Output the (x, y) coordinate of the center of the cell containing the given text.  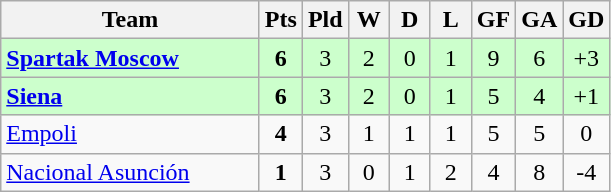
L (450, 20)
Pts (280, 20)
Siena (130, 96)
Team (130, 20)
W (368, 20)
8 (540, 172)
Pld (325, 20)
D (410, 20)
Spartak Moscow (130, 58)
GF (493, 20)
+3 (586, 58)
GA (540, 20)
9 (493, 58)
GD (586, 20)
Empoli (130, 134)
-4 (586, 172)
+1 (586, 96)
Nacional Asunción (130, 172)
